Identify which cell holds the provided text, then report its [X, Y] central coordinate. 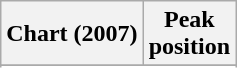
Chart (2007) [72, 34]
Peakposition [189, 34]
